Return the [x, y] coordinate for the center point of the cell that contains the specified text.  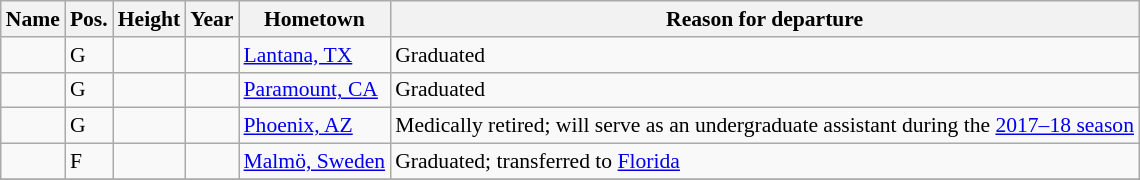
Year [212, 19]
F [89, 162]
Hometown [315, 19]
Medically retired; will serve as an undergraduate assistant during the 2017–18 season [764, 126]
Pos. [89, 19]
Phoenix, AZ [315, 126]
Malmö, Sweden [315, 162]
Reason for departure [764, 19]
Height [149, 19]
Lantana, TX [315, 55]
Graduated; transferred to Florida [764, 162]
Name [33, 19]
Paramount, CA [315, 90]
